Return [X, Y] of the center of cell containing provided text 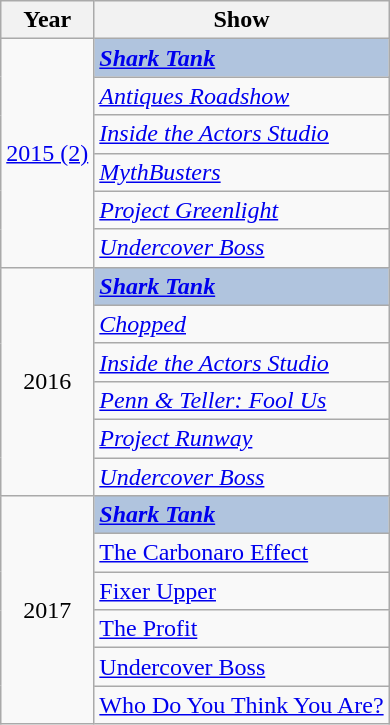
MythBusters [242, 172]
The Profit [242, 629]
The Carbonaro Effect [242, 553]
2015 (2) [48, 153]
Fixer Upper [242, 591]
Penn & Teller: Fool Us [242, 400]
Show [242, 20]
Chopped [242, 324]
Project Greenlight [242, 210]
Who Do You Think You Are? [242, 705]
Project Runway [242, 438]
2017 [48, 610]
Antiques Roadshow [242, 96]
Year [48, 20]
2016 [48, 381]
